Scan for the cell matching the given text and deliver its (x, y) coordinate at center. 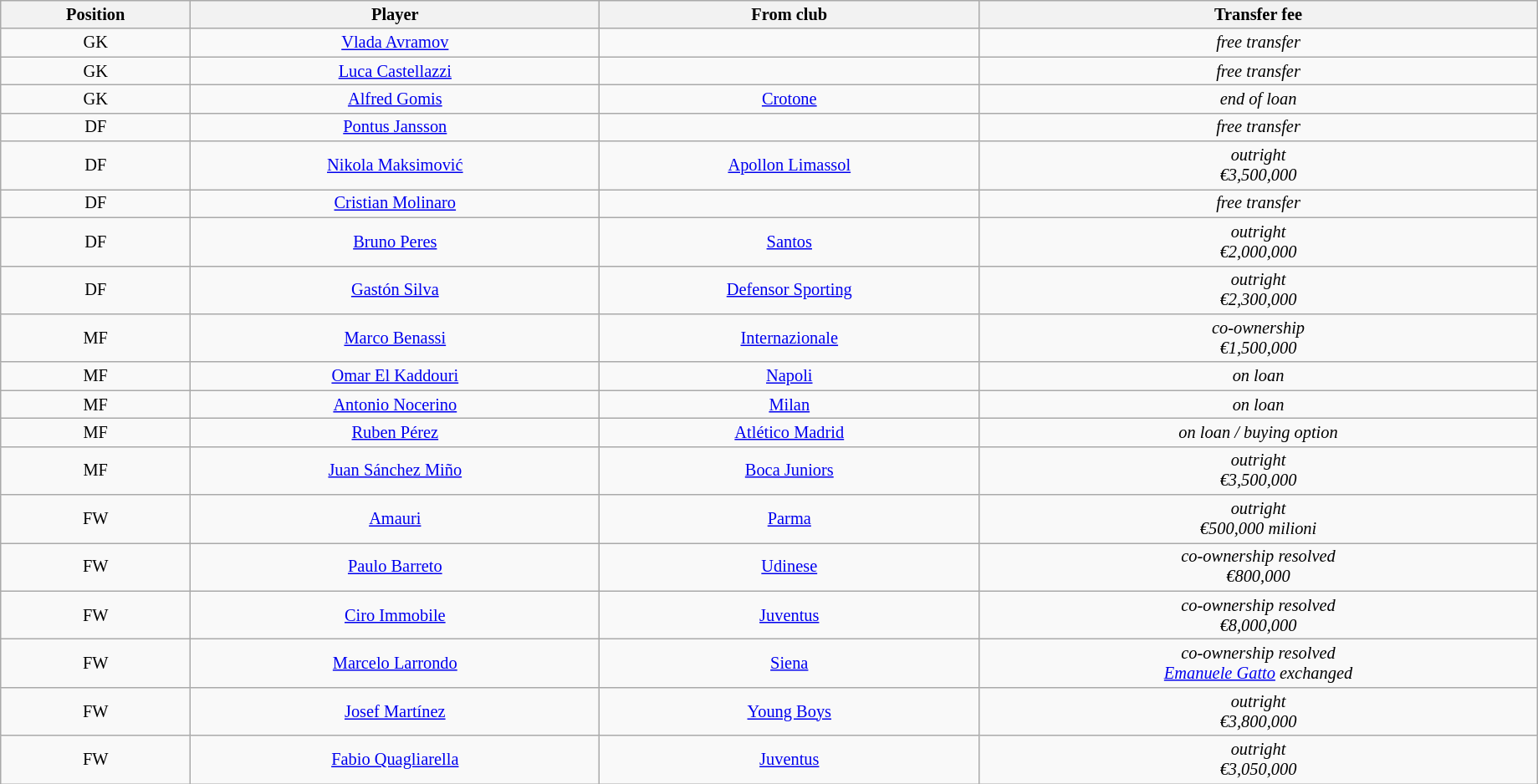
Atlético Madrid (789, 432)
Transfer fee (1259, 14)
co-ownership resolved€8,000,000 (1259, 615)
Paulo Barreto (395, 567)
Gastón Silva (395, 290)
Siena (789, 663)
Juan Sánchez Miño (395, 471)
Alfred Gomis (395, 99)
Ruben Pérez (395, 432)
Napoli (789, 376)
Ciro Immobile (395, 615)
Defensor Sporting (789, 290)
Bruno Peres (395, 242)
on loan / buying option (1259, 432)
Milan (789, 405)
Boca Juniors (789, 471)
Amauri (395, 519)
Fabio Quagliarella (395, 760)
Josef Martínez (395, 711)
co-ownership resolvedEmanuele Gatto exchanged (1259, 663)
Omar El Kaddouri (395, 376)
outright€2,000,000 (1259, 242)
Vlada Avramov (395, 43)
outright€3,050,000 (1259, 760)
co-ownership resolved€800,000 (1259, 567)
Marcelo Larrondo (395, 663)
Crotone (789, 99)
Luca Castellazzi (395, 71)
Santos (789, 242)
co-ownership€1,500,000 (1259, 338)
end of loan (1259, 99)
Apollon Limassol (789, 165)
Marco Benassi (395, 338)
Player (395, 14)
Pontus Jansson (395, 127)
Antonio Nocerino (395, 405)
Parma (789, 519)
From club (789, 14)
Nikola Maksimović (395, 165)
outright€500,000 milioni (1259, 519)
Cristian Molinaro (395, 203)
outright€3,800,000 (1259, 711)
Young Boys (789, 711)
Internazionale (789, 338)
Udinese (789, 567)
Position (95, 14)
outright€2,300,000 (1259, 290)
